Return [x, y] of the center of cell containing provided text 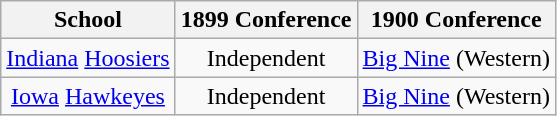
1900 Conference [456, 20]
Iowa Hawkeyes [88, 96]
1899 Conference [266, 20]
Indiana Hoosiers [88, 58]
School [88, 20]
